Locate the cell with the specified text and output its (x, y) center coordinate. 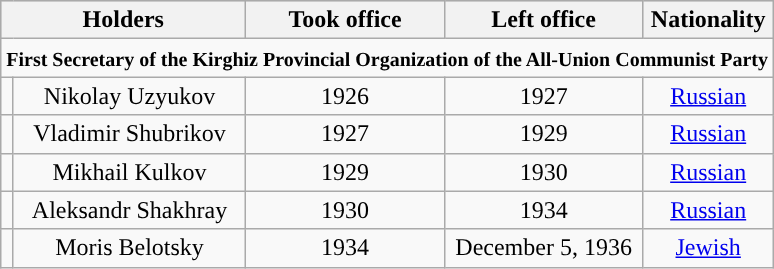
Nikolay Uzyukov (130, 96)
December 5, 1936 (544, 248)
Left office (544, 20)
Holders (124, 20)
Took office (346, 20)
Mikhail Kulkov (130, 172)
Aleksandr Shakhray (130, 210)
First Secretary of the Kirghiz Provincial Organization of the All-Union Communist Party (388, 58)
Nationality (708, 20)
Moris Belotsky (130, 248)
Jewish (708, 248)
Vladimir Shubrikov (130, 134)
1926 (346, 96)
